For the text-containing cell, return its midpoint in [x, y] coordinate format. 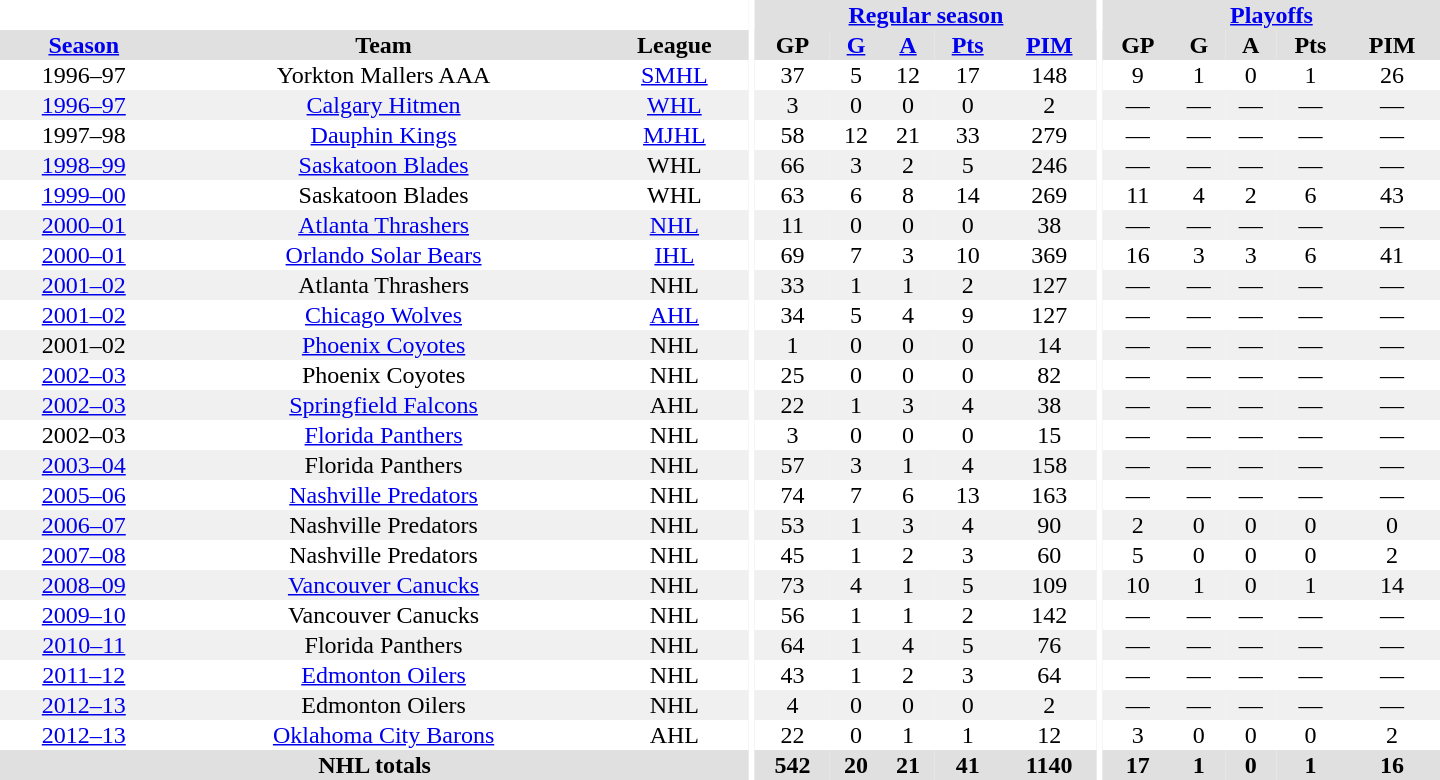
MJHL [675, 135]
82 [1049, 375]
Yorkton Mallers AAA [384, 75]
2008–09 [84, 585]
56 [792, 615]
142 [1049, 615]
1998–99 [84, 165]
246 [1049, 165]
League [675, 45]
148 [1049, 75]
1140 [1049, 765]
2003–04 [84, 465]
20 [856, 765]
37 [792, 75]
13 [968, 495]
34 [792, 315]
2010–11 [84, 645]
Orlando Solar Bears [384, 255]
26 [1392, 75]
73 [792, 585]
2005–06 [84, 495]
58 [792, 135]
158 [1049, 465]
15 [1049, 435]
69 [792, 255]
63 [792, 195]
8 [908, 195]
Springfield Falcons [384, 405]
Season [84, 45]
Regular season [926, 15]
Oklahoma City Barons [384, 735]
76 [1049, 645]
Dauphin Kings [384, 135]
2009–10 [84, 615]
Team [384, 45]
90 [1049, 525]
SMHL [675, 75]
1999–00 [84, 195]
2011–12 [84, 675]
60 [1049, 555]
2007–08 [84, 555]
57 [792, 465]
Calgary Hitmen [384, 105]
Playoffs [1272, 15]
269 [1049, 195]
Chicago Wolves [384, 315]
25 [792, 375]
53 [792, 525]
66 [792, 165]
542 [792, 765]
NHL totals [374, 765]
279 [1049, 135]
IHL [675, 255]
109 [1049, 585]
2006–07 [84, 525]
45 [792, 555]
163 [1049, 495]
74 [792, 495]
1997–98 [84, 135]
369 [1049, 255]
